Find where the given text appears and provide that cell's center as (x, y) coordinate. 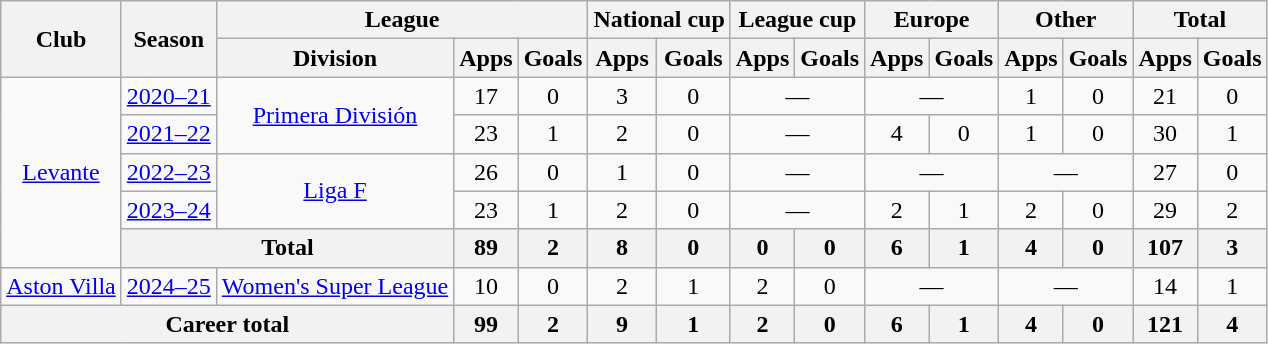
Levante (62, 172)
30 (1165, 134)
2022–23 (168, 172)
14 (1165, 286)
National cup (659, 20)
89 (486, 248)
Europe (932, 20)
2020–21 (168, 96)
League cup (797, 20)
2024–25 (168, 286)
Club (62, 39)
Other (1066, 20)
21 (1165, 96)
8 (622, 248)
107 (1165, 248)
17 (486, 96)
10 (486, 286)
Liga F (334, 191)
Aston Villa (62, 286)
27 (1165, 172)
2021–22 (168, 134)
2023–24 (168, 210)
9 (622, 324)
121 (1165, 324)
26 (486, 172)
Career total (228, 324)
29 (1165, 210)
99 (486, 324)
Women's Super League (334, 286)
Division (334, 58)
Primera División (334, 115)
League (402, 20)
Season (168, 39)
